Detect which cell encompasses the target text, then output its (x, y) center coordinate. 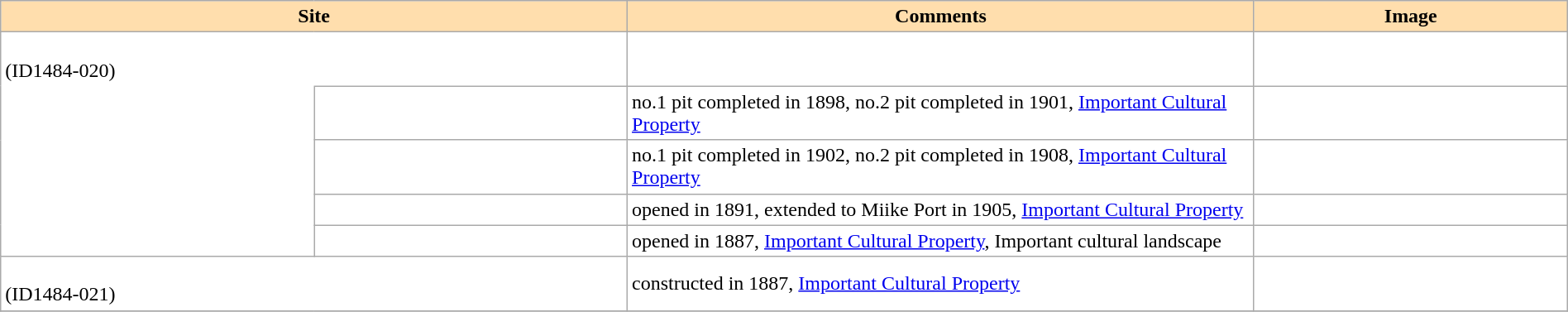
opened in 1887, Important Cultural Property, Important cultural landscape (941, 241)
Comments (941, 17)
Image (1411, 17)
opened in 1891, extended to Miike Port in 1905, Important Cultural Property (941, 209)
no.1 pit completed in 1902, no.2 pit completed in 1908, Important Cultural Property (941, 167)
Site (314, 17)
(ID1484-020) (314, 60)
constructed in 1887, Important Cultural Property (941, 283)
no.1 pit completed in 1898, no.2 pit completed in 1901, Important Cultural Property (941, 113)
(ID1484-021) (314, 283)
